Provide the (x, y) coordinate of the cell's center where the given text is located.  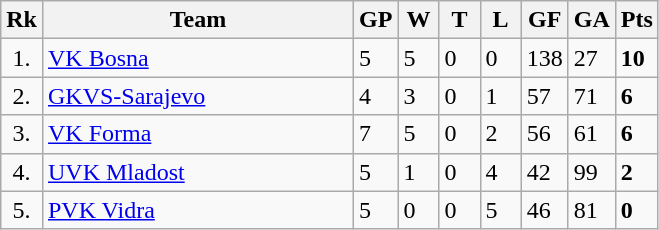
2. (22, 96)
T (460, 20)
UVK Mladost (198, 172)
L (500, 20)
GA (592, 20)
42 (544, 172)
57 (544, 96)
46 (544, 210)
99 (592, 172)
W (418, 20)
3. (22, 134)
GF (544, 20)
VK Bosna (198, 58)
Team (198, 20)
PVK Vidra (198, 210)
138 (544, 58)
81 (592, 210)
GP (376, 20)
7 (376, 134)
GKVS-Sarajevo (198, 96)
61 (592, 134)
5. (22, 210)
1. (22, 58)
4. (22, 172)
10 (636, 58)
Rk (22, 20)
56 (544, 134)
Pts (636, 20)
27 (592, 58)
VK Forma (198, 134)
71 (592, 96)
3 (418, 96)
